From the cell containing the given text, extract its center point as (X, Y) coordinate. 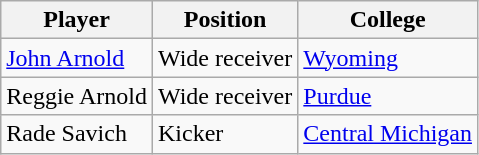
Wyoming (388, 58)
Purdue (388, 96)
Player (77, 20)
John Arnold (77, 58)
Position (224, 20)
College (388, 20)
Rade Savich (77, 134)
Central Michigan (388, 134)
Reggie Arnold (77, 96)
Kicker (224, 134)
